Output the (x, y) coordinate of the center of the cell containing the given text.  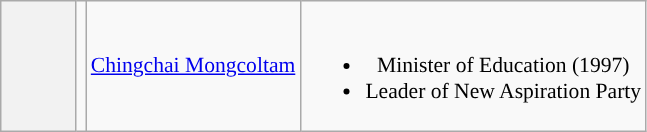
Chingchai Mongcoltam (194, 66)
Minister of Education (1997)Leader of New Aspiration Party (473, 66)
